From the cell containing the given text, extract its center point as (x, y) coordinate. 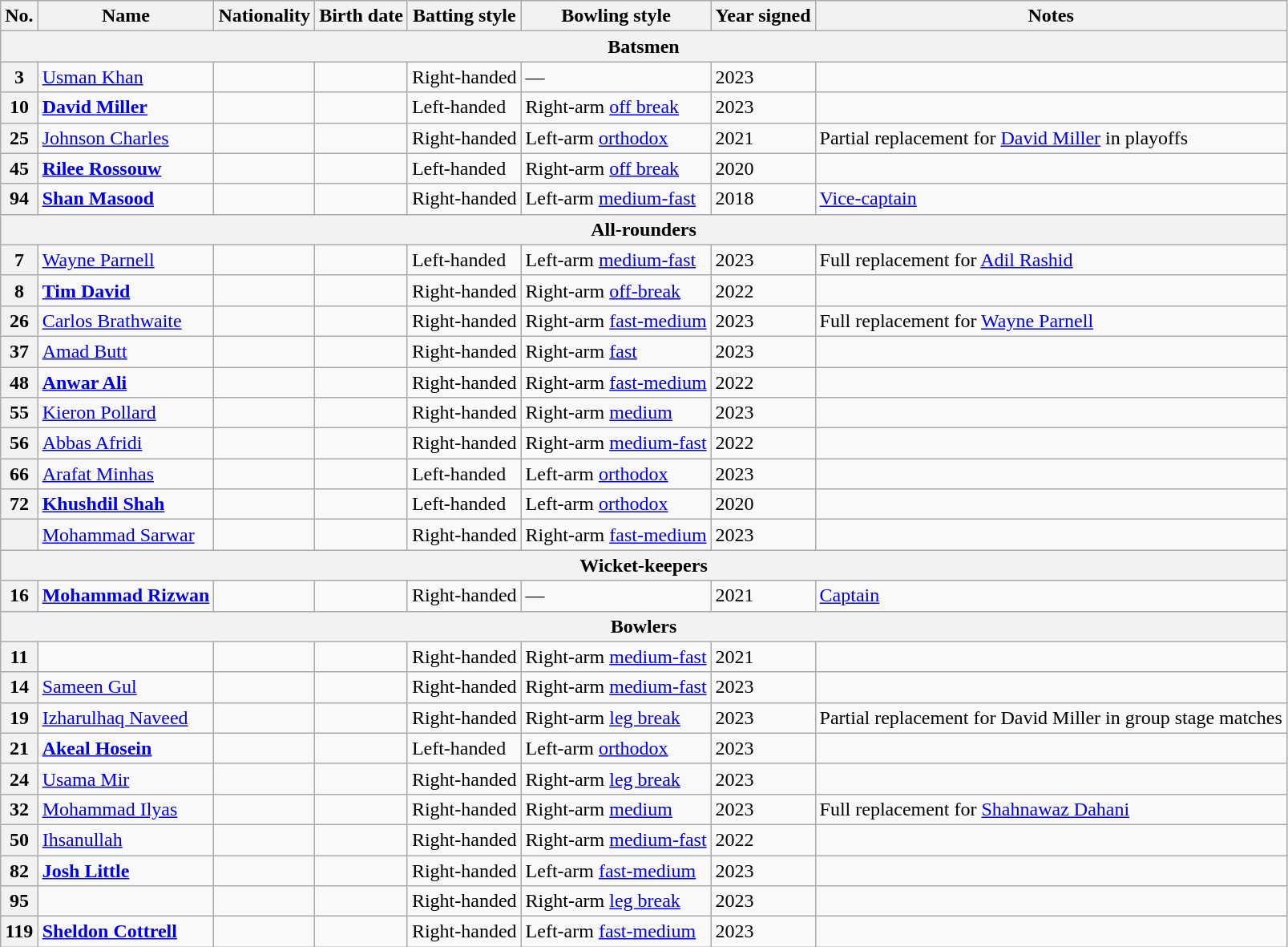
Khushdil Shah (126, 504)
Usman Khan (126, 77)
Mohammad Sarwar (126, 535)
Izharulhaq Naveed (126, 718)
19 (19, 718)
Josh Little (126, 870)
Shan Masood (126, 199)
Bowling style (616, 16)
7 (19, 260)
50 (19, 840)
Notes (1051, 16)
11 (19, 657)
Usama Mir (126, 779)
Mohammad Ilyas (126, 809)
Full replacement for Shahnawaz Dahani (1051, 809)
Akeal Hosein (126, 748)
Full replacement for Adil Rashid (1051, 260)
16 (19, 596)
Birth date (361, 16)
Captain (1051, 596)
Batting style (464, 16)
119 (19, 932)
10 (19, 107)
14 (19, 687)
2018 (763, 199)
94 (19, 199)
Tim David (126, 290)
No. (19, 16)
24 (19, 779)
Johnson Charles (126, 138)
55 (19, 413)
Abbas Afridi (126, 443)
Right-arm fast (616, 351)
Name (126, 16)
Mohammad Rizwan (126, 596)
Bowlers (644, 626)
David Miller (126, 107)
82 (19, 870)
Amad Butt (126, 351)
Sheldon Cottrell (126, 932)
95 (19, 901)
Ihsanullah (126, 840)
66 (19, 474)
Sameen Gul (126, 687)
Wayne Parnell (126, 260)
Partial replacement for David Miller in playoffs (1051, 138)
Arafat Minhas (126, 474)
Full replacement for Wayne Parnell (1051, 321)
Year signed (763, 16)
Rilee Rossouw (126, 168)
56 (19, 443)
Carlos Brathwaite (126, 321)
25 (19, 138)
72 (19, 504)
3 (19, 77)
Wicket-keepers (644, 565)
Kieron Pollard (126, 413)
All-rounders (644, 229)
Right-arm off-break (616, 290)
Nationality (264, 16)
48 (19, 382)
32 (19, 809)
Vice-captain (1051, 199)
37 (19, 351)
Partial replacement for David Miller in group stage matches (1051, 718)
Anwar Ali (126, 382)
26 (19, 321)
21 (19, 748)
Batsmen (644, 47)
8 (19, 290)
45 (19, 168)
